Output the [x, y] coordinate of the center of the cell containing the given text.  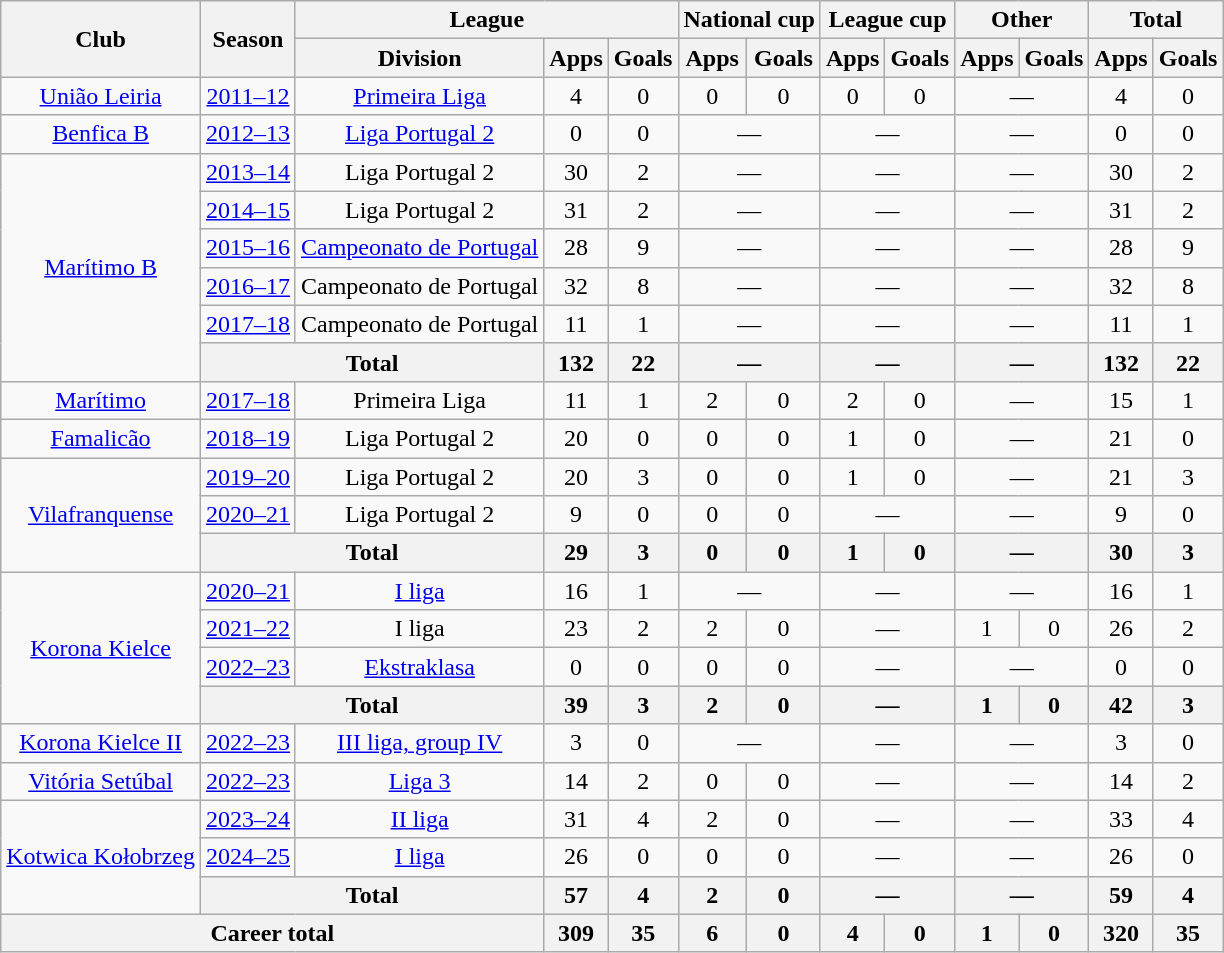
2015–16 [248, 248]
Season [248, 39]
III liga, group IV [419, 743]
Ekstraklasa [419, 667]
2024–25 [248, 857]
Benfica B [101, 134]
2023–24 [248, 819]
Korona Kielce II [101, 743]
2021–22 [248, 629]
2018–19 [248, 438]
Famalicão [101, 438]
2019–20 [248, 477]
2011–12 [248, 96]
59 [1121, 895]
Club [101, 39]
15 [1121, 400]
2014–15 [248, 210]
2012–13 [248, 134]
II liga [419, 819]
6 [712, 933]
União Leiria [101, 96]
23 [576, 629]
29 [576, 553]
57 [576, 895]
Vilafranquense [101, 515]
Other [1022, 20]
Marítimo B [101, 267]
2013–14 [248, 172]
320 [1121, 933]
42 [1121, 705]
309 [576, 933]
Career total [272, 933]
Marítimo [101, 400]
33 [1121, 819]
Liga 3 [419, 781]
2016–17 [248, 286]
National cup [749, 20]
League [486, 20]
League cup [887, 20]
Korona Kielce [101, 648]
Kotwica Kołobrzeg [101, 857]
Division [419, 58]
Vitória Setúbal [101, 781]
39 [576, 705]
